Capture the cell that displays the provided text and extract its [x, y] central coordinate. 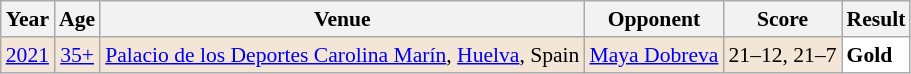
2021 [28, 55]
Maya Dobreva [654, 55]
Gold [876, 55]
Age [77, 19]
Palacio de los Deportes Carolina Marín, Huelva, Spain [342, 55]
21–12, 21–7 [782, 55]
Result [876, 19]
Year [28, 19]
Opponent [654, 19]
Venue [342, 19]
Score [782, 19]
35+ [77, 55]
